Detect which cell encompasses the target text, then output its [X, Y] center coordinate. 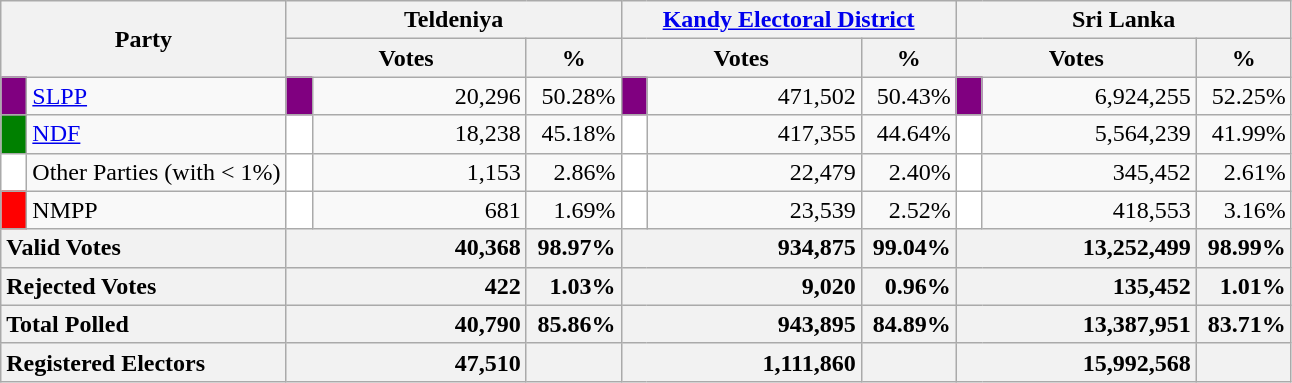
45.18% [574, 134]
1,153 [419, 172]
20,296 [419, 96]
44.64% [908, 134]
98.97% [574, 248]
99.04% [908, 248]
85.86% [574, 324]
23,539 [754, 210]
5,564,239 [1089, 134]
0.96% [908, 286]
50.28% [574, 96]
Rejected Votes [144, 286]
681 [419, 210]
Sri Lanka [1124, 20]
943,895 [741, 324]
417,355 [754, 134]
1.03% [574, 286]
13,387,951 [1076, 324]
18,238 [419, 134]
345,452 [1089, 172]
47,510 [406, 362]
471,502 [754, 96]
98.99% [1244, 248]
83.71% [1244, 324]
41.99% [1244, 134]
13,252,499 [1076, 248]
Valid Votes [144, 248]
22,479 [754, 172]
135,452 [1076, 286]
SLPP [156, 96]
40,790 [406, 324]
84.89% [908, 324]
Teldeniya [454, 20]
NDF [156, 134]
9,020 [741, 286]
15,992,568 [1076, 362]
1.01% [1244, 286]
2.52% [908, 210]
52.25% [1244, 96]
2.40% [908, 172]
Total Polled [144, 324]
1.69% [574, 210]
Registered Electors [144, 362]
Party [144, 39]
6,924,255 [1089, 96]
1,111,860 [741, 362]
Other Parties (with < 1%) [156, 172]
40,368 [406, 248]
934,875 [741, 248]
NMPP [156, 210]
422 [406, 286]
418,553 [1089, 210]
50.43% [908, 96]
2.61% [1244, 172]
Kandy Electoral District [788, 20]
2.86% [574, 172]
3.16% [1244, 210]
